Provide the (X, Y) coordinate of the cell's center where the given text is located.  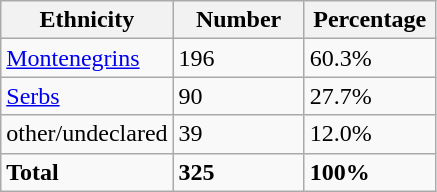
12.0% (370, 134)
39 (238, 134)
100% (370, 172)
Total (87, 172)
Percentage (370, 20)
Montenegrins (87, 58)
Ethnicity (87, 20)
27.7% (370, 96)
Serbs (87, 96)
90 (238, 96)
other/undeclared (87, 134)
60.3% (370, 58)
325 (238, 172)
196 (238, 58)
Number (238, 20)
